Locate the cell with the specified text and output its [X, Y] center coordinate. 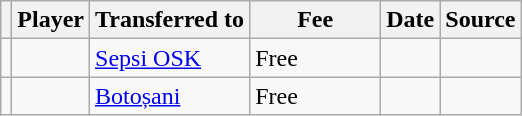
Source [480, 20]
Player [51, 20]
Transferred to [170, 20]
Sepsi OSK [170, 58]
Botoșani [170, 96]
Date [410, 20]
Fee [316, 20]
